Search for the cell housing the specified text and yield its (x, y) center coordinate. 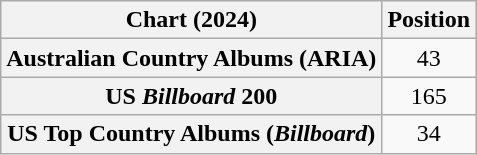
43 (429, 58)
34 (429, 134)
US Top Country Albums (Billboard) (192, 134)
Position (429, 20)
165 (429, 96)
US Billboard 200 (192, 96)
Chart (2024) (192, 20)
Australian Country Albums (ARIA) (192, 58)
